Detect which cell encompasses the target text, then output its (X, Y) center coordinate. 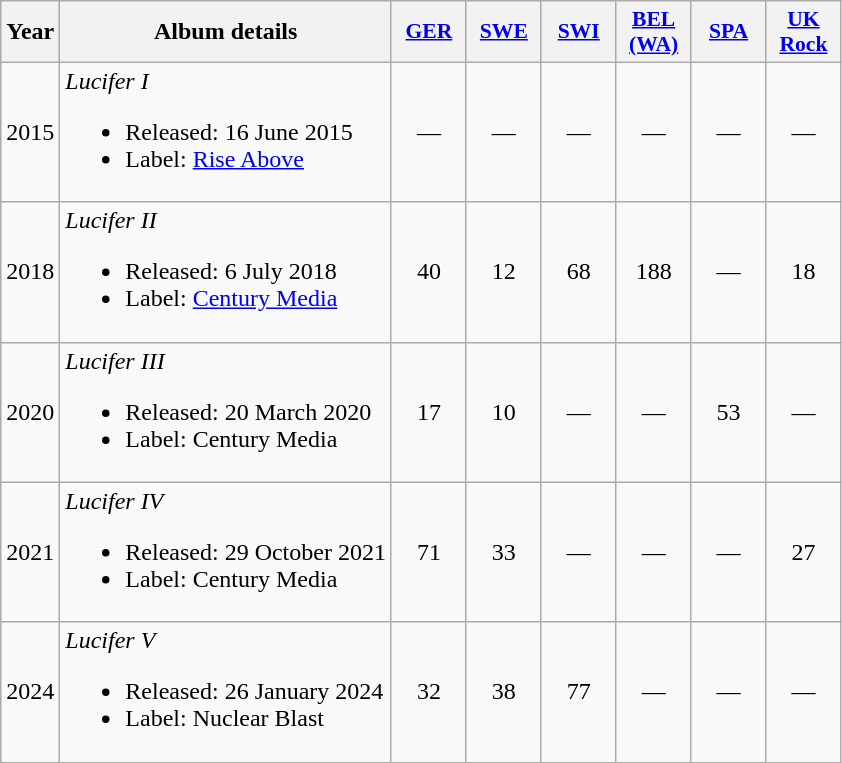
UKRock (804, 32)
2024 (30, 692)
38 (504, 692)
Lucifer IIIReleased: 20 March 2020Label: Century Media (226, 412)
53 (728, 412)
SWE (504, 32)
SPA (728, 32)
Lucifer VReleased: 26 January 2024Label: Nuclear Blast (226, 692)
BEL(WA) (654, 32)
40 (428, 272)
33 (504, 552)
18 (804, 272)
Year (30, 32)
32 (428, 692)
71 (428, 552)
2018 (30, 272)
188 (654, 272)
Lucifer IVReleased: 29 October 2021Label: Century Media (226, 552)
17 (428, 412)
Album details (226, 32)
Lucifer IReleased: 16 June 2015Label: Rise Above (226, 132)
27 (804, 552)
77 (578, 692)
2020 (30, 412)
68 (578, 272)
Lucifer IIReleased: 6 July 2018Label: Century Media (226, 272)
GER (428, 32)
SWI (578, 32)
2021 (30, 552)
2015 (30, 132)
12 (504, 272)
10 (504, 412)
